From the cell containing the given text, extract its center point as [x, y] coordinate. 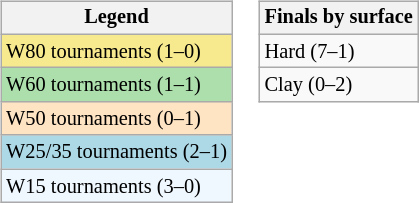
W50 tournaments (0–1) [116, 119]
W60 tournaments (1–1) [116, 85]
Legend [116, 18]
W15 tournaments (3–0) [116, 186]
Finals by surface [339, 18]
W25/35 tournaments (2–1) [116, 152]
Clay (0–2) [339, 85]
W80 tournaments (1–0) [116, 51]
Hard (7–1) [339, 51]
